Scan for the cell matching the given text and deliver its [X, Y] coordinate at center. 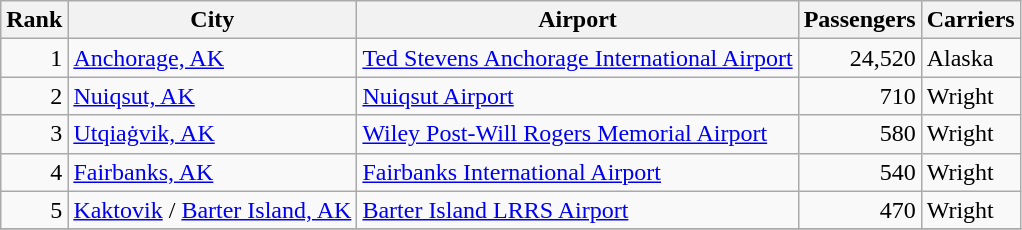
2 [34, 96]
470 [860, 210]
Anchorage, AK [212, 58]
Utqiaġvik, AK [212, 134]
3 [34, 134]
710 [860, 96]
Airport [578, 20]
Nuiqsut, AK [212, 96]
1 [34, 58]
Fairbanks International Airport [578, 172]
Barter Island LRRS Airport [578, 210]
Alaska [970, 58]
Passengers [860, 20]
4 [34, 172]
Carriers [970, 20]
Kaktovik / Barter Island, AK [212, 210]
City [212, 20]
Wiley Post-Will Rogers Memorial Airport [578, 134]
Ted Stevens Anchorage International Airport [578, 58]
24,520 [860, 58]
Rank [34, 20]
Nuiqsut Airport [578, 96]
Fairbanks, AK [212, 172]
580 [860, 134]
540 [860, 172]
5 [34, 210]
